Find where the given text appears and provide that cell's center as (x, y) coordinate. 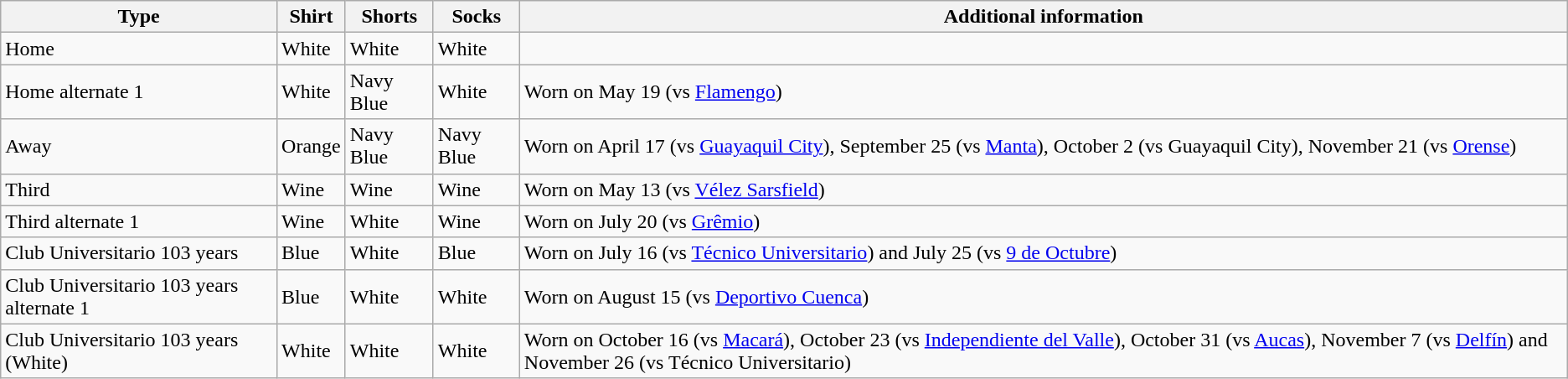
Third alternate 1 (139, 221)
Shorts (389, 17)
Home alternate 1 (139, 92)
Socks (476, 17)
Club Universitario 103 years alternate 1 (139, 297)
Worn on May 13 (vs Vélez Sarsfield) (1044, 189)
Additional information (1044, 17)
Worn on July 20 (vs Grêmio) (1044, 221)
Worn on May 19 (vs Flamengo) (1044, 92)
Away (139, 146)
Club Universitario 103 years (White) (139, 350)
Type (139, 17)
Orange (312, 146)
Worn on July 16 (vs Técnico Universitario) and July 25 (vs 9 de Octubre) (1044, 253)
Third (139, 189)
Worn on April 17 (vs Guayaquil City), September 25 (vs Manta), October 2 (vs Guayaquil City), November 21 (vs Orense) (1044, 146)
Worn on August 15 (vs Deportivo Cuenca) (1044, 297)
Shirt (312, 17)
Home (139, 49)
Club Universitario 103 years (139, 253)
